Provide the (x, y) coordinate of the cell's center where the given text is located.  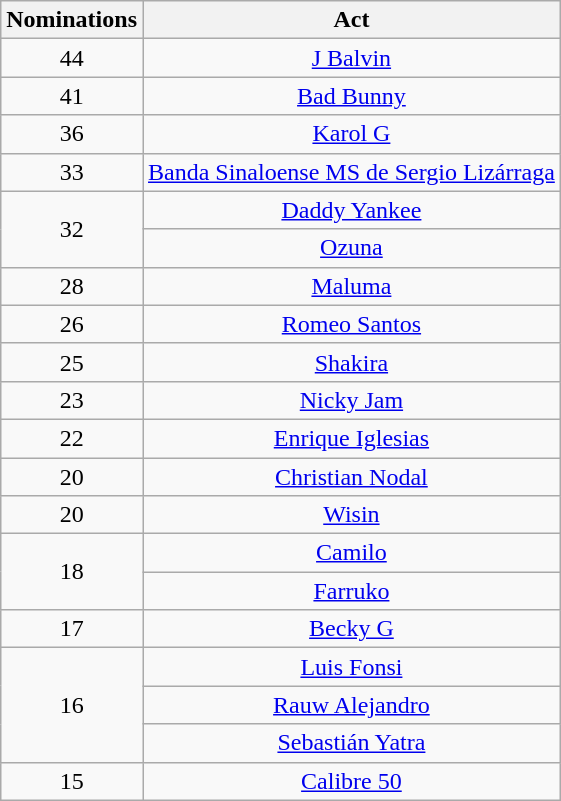
Farruko (351, 591)
Sebastián Yatra (351, 743)
Karol G (351, 134)
22 (72, 438)
Romeo Santos (351, 324)
28 (72, 286)
Maluma (351, 286)
17 (72, 629)
Ozuna (351, 248)
Becky G (351, 629)
41 (72, 96)
Shakira (351, 362)
33 (72, 172)
26 (72, 324)
36 (72, 134)
Wisin (351, 515)
Daddy Yankee (351, 210)
Bad Bunny (351, 96)
25 (72, 362)
44 (72, 58)
Act (351, 20)
15 (72, 781)
Camilo (351, 553)
Nominations (72, 20)
Nicky Jam (351, 400)
Luis Fonsi (351, 667)
Christian Nodal (351, 477)
18 (72, 572)
Enrique Iglesias (351, 438)
Calibre 50 (351, 781)
16 (72, 705)
32 (72, 229)
Banda Sinaloense MS de Sergio Lizárraga (351, 172)
Rauw Alejandro (351, 705)
23 (72, 400)
J Balvin (351, 58)
